Return (X, Y) of the center of cell containing provided text 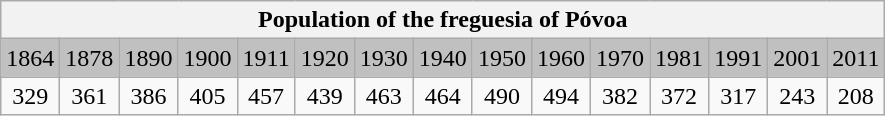
463 (384, 96)
1930 (384, 58)
1920 (324, 58)
1970 (620, 58)
1864 (30, 58)
1890 (148, 58)
372 (680, 96)
243 (798, 96)
490 (502, 96)
1991 (738, 58)
Population of the freguesia of Póvoa (443, 20)
457 (266, 96)
1911 (266, 58)
405 (208, 96)
439 (324, 96)
464 (442, 96)
1878 (90, 58)
329 (30, 96)
494 (560, 96)
2001 (798, 58)
1900 (208, 58)
361 (90, 96)
317 (738, 96)
382 (620, 96)
1960 (560, 58)
208 (856, 96)
1950 (502, 58)
2011 (856, 58)
1940 (442, 58)
386 (148, 96)
1981 (680, 58)
